Capture the cell that displays the provided text and extract its [x, y] central coordinate. 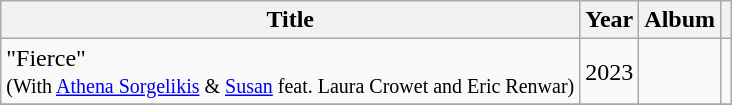
2023 [610, 72]
Title [290, 20]
"Fierce"(With Athena Sorgelikis & Susan feat. Laura Crowet and Eric Renwar) [290, 72]
Year [610, 20]
Album [680, 20]
